Extract the (X, Y) coordinate from the center of the cell holding the provided text.  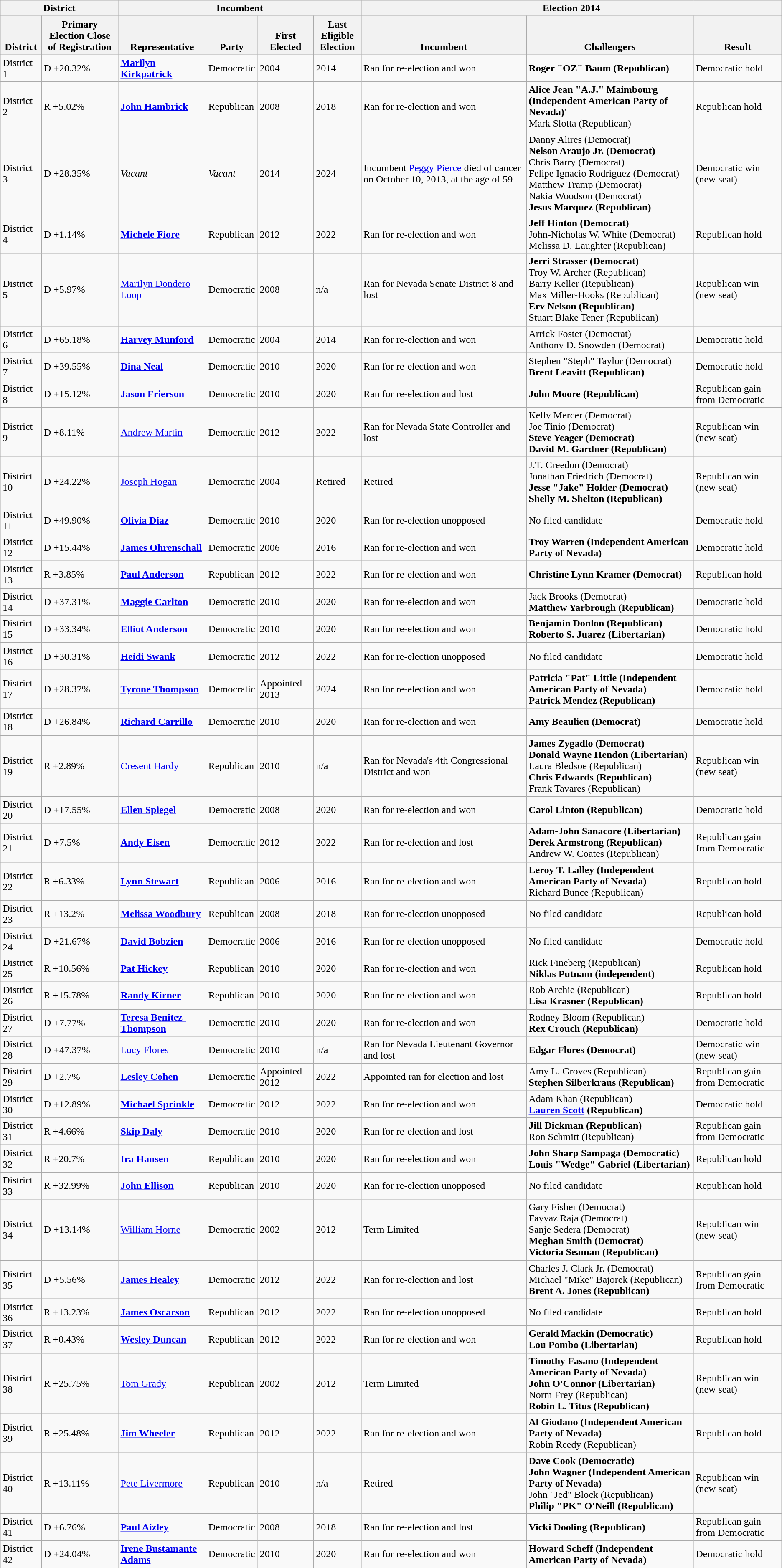
District 27 (21, 1022)
R +3.85% (80, 575)
District 9 (21, 432)
District 39 (21, 1433)
Gary Fisher (Democrat)Fayyaz Raja (Democrat)Sanje Sedera (Democrat)Meghan Smith (Democrat)Victoria Seaman (Republican) (610, 1230)
FirstElected (286, 35)
District 41 (21, 1527)
Representative (162, 35)
Rick Fineberg (Republican)Niklas Putnam (independent) (610, 968)
Howard Scheff (Independent American Party of Nevada) (610, 1554)
James Ohrenschall (162, 548)
District 5 (21, 290)
Marilyn Dondero Loop (162, 290)
D +8.11% (80, 432)
Paul Aizley (162, 1527)
R +25.48% (80, 1433)
Jill Dickman (Republican)Ron Schmitt (Republican) (610, 1132)
District 12 (21, 548)
District 30 (21, 1104)
Patricia "Pat" Little (Independent American Party of Nevada)Patrick Mendez (Republican) (610, 689)
R +6.33% (80, 881)
Maggie Carlton (162, 602)
Lesley Cohen (162, 1077)
District 13 (21, 575)
D +39.55% (80, 367)
Last EligibleElection (338, 35)
Richard Carrillo (162, 722)
District 23 (21, 914)
Leroy T. Lalley (Independent American Party of Nevada)Richard Bunce (Republican) (610, 881)
District 17 (21, 689)
Elliot Anderson (162, 629)
District 20 (21, 810)
District 26 (21, 996)
Ran for Nevada Lieutenant Governor and lost (444, 1050)
Vicki Dooling (Republican) (610, 1527)
District 33 (21, 1186)
Randy Kirner (162, 996)
William Horne (162, 1230)
Gerald Mackin (Democratic)Lou Pombo (Libertarian) (610, 1340)
Election 2014 (571, 8)
Andy Eisen (162, 843)
Al Giodano (Independent American Party of Nevada)Robin Reedy (Republican) (610, 1433)
D +15.44% (80, 548)
Troy Warren (Independent American Party of Nevada) (610, 548)
Jeff Hinton (Democrat)John-Nicholas W. White (Democrat)Melissa D. Laughter (Republican) (610, 234)
R +13.23% (80, 1312)
Challengers (610, 35)
Appointed 2013 (286, 689)
Ellen Spiegel (162, 810)
Rodney Bloom (Republican)Rex Crouch (Republican) (610, 1022)
District 8 (21, 393)
D +12.89% (80, 1104)
Joseph Hogan (162, 482)
Ira Hansen (162, 1158)
District 1 (21, 68)
Olivia Diaz (162, 520)
Jason Frierson (162, 393)
Cresent Hardy (162, 766)
Alice Jean "A.J." Maimbourg (Independent American Party of Nevada)'Mark Slotta (Republican) (610, 107)
Timothy Fasano (Independent American Party of Nevada)John O'Connor (Libertarian)Norm Frey (Republican)Robin L. Titus (Republican) (610, 1383)
Teresa Benitez-Thompson (162, 1022)
Andrew Martin (162, 432)
D +7.77% (80, 1022)
Edgar Flores (Democrat) (610, 1050)
District 24 (21, 941)
Christine Lynn Kramer (Democrat) (610, 575)
David Bobzien (162, 941)
District 31 (21, 1132)
Marilyn Kirkpatrick (162, 68)
James Oscarson (162, 1312)
District 19 (21, 766)
Wesley Duncan (162, 1340)
Ran for Nevada State Controller and lost (444, 432)
District 22 (21, 881)
Lynn Stewart (162, 881)
Michael Sprinkle (162, 1104)
District 34 (21, 1230)
Arrick Foster (Democrat)Anthony D. Snowden (Democrat) (610, 339)
D +21.67% (80, 941)
District 14 (21, 602)
District 29 (21, 1077)
D +24.04% (80, 1554)
District 18 (21, 722)
J.T. Creedon (Democrat)Jonathan Friedrich (Democrat)Jesse "Jake" Holder (Democrat)Shelly M. Shelton (Republican) (610, 482)
Jack Brooks (Democrat)Matthew Yarbrough (Republican) (610, 602)
D +17.55% (80, 810)
District 4 (21, 234)
D +6.76% (80, 1527)
D +13.14% (80, 1230)
R +5.02% (80, 107)
D +47.37% (80, 1050)
Tom Grady (162, 1383)
Benjamin Donlon (Republican)Roberto S. Juarez (Libertarian) (610, 629)
D +26.84% (80, 722)
Appointed 2012 (286, 1077)
D +49.90% (80, 520)
D +28.37% (80, 689)
James Zygadlo (Democrat)Donald Wayne Hendon (Libertarian)Laura Bledsoe (Republican)Chris Edwards (Republican)Frank Tavares (Republican) (610, 766)
R +20.7% (80, 1158)
District 16 (21, 656)
District 28 (21, 1050)
R +10.56% (80, 968)
Irene Bustamante Adams (162, 1554)
Dina Neal (162, 367)
District 10 (21, 482)
D +28.35% (80, 173)
District 6 (21, 339)
R +25.75% (80, 1383)
D +15.12% (80, 393)
Michele Fiore (162, 234)
District 32 (21, 1158)
Heidi Swank (162, 656)
Lucy Flores (162, 1050)
Primary Election Closeof Registration (80, 35)
Incumbent Peggy Pierce died of cancer on October 10, 2013, at the age of 59 (444, 173)
D +7.5% (80, 843)
R +15.78% (80, 996)
District 7 (21, 367)
Amy Beaulieu (Democrat) (610, 722)
Amy L. Groves (Republican)Stephen Silberkraus (Republican) (610, 1077)
District 37 (21, 1340)
R +2.89% (80, 766)
Tyrone Thompson (162, 689)
D +37.31% (80, 602)
D +33.34% (80, 629)
D +20.32% (80, 68)
Rob Archie (Republican)Lisa Krasner (Republican) (610, 996)
Ran for Nevada's 4th Congressional District and won (444, 766)
Ran for Nevada Senate District 8 and lost (444, 290)
R +13.11% (80, 1483)
D +30.31% (80, 656)
Adam-John Sanacore (Libertarian)Derek Armstrong (Republican)Andrew W. Coates (Republican) (610, 843)
John Hambrick (162, 107)
Jim Wheeler (162, 1433)
Pete Livermore (162, 1483)
Skip Daly (162, 1132)
John Sharp Sampaga (Democratic)Louis "Wedge" Gabriel (Libertarian) (610, 1158)
D +5.56% (80, 1279)
Pat Hickey (162, 968)
District 35 (21, 1279)
District 38 (21, 1383)
D +1.14% (80, 234)
James Healey (162, 1279)
Appointed ran for election and lost (444, 1077)
R +13.2% (80, 914)
R +32.99% (80, 1186)
D +2.7% (80, 1077)
Harvey Munford (162, 339)
District 25 (21, 968)
R +0.43% (80, 1340)
R +4.66% (80, 1132)
District 15 (21, 629)
D +24.22% (80, 482)
Party (231, 35)
Roger "OZ" Baum (Republican) (610, 68)
District 42 (21, 1554)
District 11 (21, 520)
John Ellison (162, 1186)
Dave Cook (Democratic)John Wagner (Independent American Party of Nevada)John "Jed" Block (Republican)Philip "PK" O'Neill (Republican) (610, 1483)
Adam Khan (Republican)Lauren Scott (Republican) (610, 1104)
Stephen "Steph" Taylor (Democrat)Brent Leavitt (Republican) (610, 367)
Paul Anderson (162, 575)
D +65.18% (80, 339)
Melissa Woodbury (162, 914)
Result (738, 35)
District 21 (21, 843)
District 40 (21, 1483)
John Moore (Republican) (610, 393)
District 2 (21, 107)
District 36 (21, 1312)
Carol Linton (Republican) (610, 810)
Kelly Mercer (Democrat)Joe Tinio (Democrat)Steve Yeager (Democrat)David M. Gardner (Republican) (610, 432)
Charles J. Clark Jr. (Democrat)Michael "Mike" Bajorek (Republican)Brent A. Jones (Republican) (610, 1279)
D +5.97% (80, 290)
District 3 (21, 173)
